Pinpoint the cell where the given text exists, returning its [x, y] midpoint coordinate. 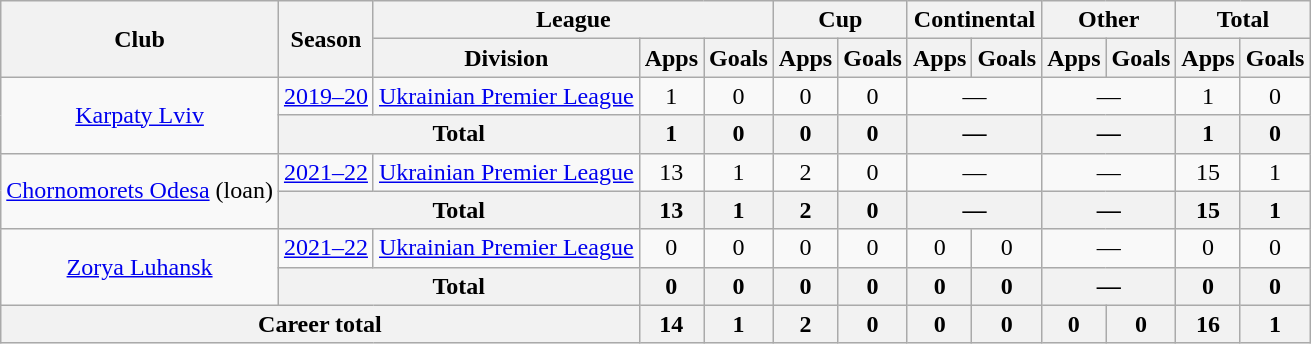
Zorya Luhansk [140, 267]
14 [671, 324]
Season [326, 39]
League [573, 20]
Chornomorets Odesa (loan) [140, 191]
Club [140, 39]
Division [506, 58]
2019–20 [326, 96]
Continental [974, 20]
16 [1208, 324]
Karpaty Lviv [140, 115]
Other [1109, 20]
Career total [320, 324]
Cup [840, 20]
